Provide the [x, y] coordinate of the cell's center where the given text is located.  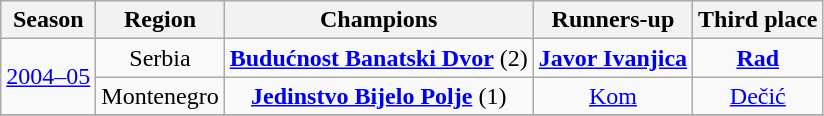
Region [160, 20]
Rad [758, 58]
Jedinstvo Bijelo Polje (1) [378, 96]
Serbia [160, 58]
Season [48, 20]
Budućnost Banatski Dvor (2) [378, 58]
Dečić [758, 96]
Kom [612, 96]
Javor Ivanjica [612, 58]
Third place [758, 20]
2004–05 [48, 77]
Runners-up [612, 20]
Montenegro [160, 96]
Champions [378, 20]
